Find where the given text appears and provide that cell's center as [x, y] coordinate. 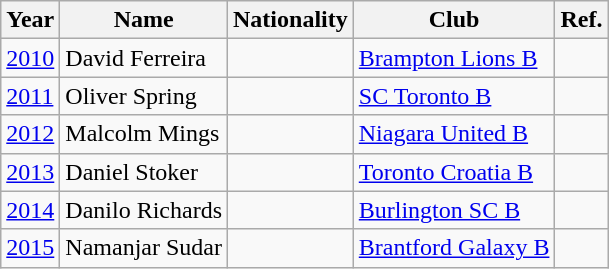
Oliver Spring [144, 96]
Burlington SC B [454, 210]
Daniel Stoker [144, 172]
2012 [30, 134]
David Ferreira [144, 58]
Name [144, 20]
Namanjar Sudar [144, 248]
Nationality [291, 20]
Club [454, 20]
Brampton Lions B [454, 58]
2013 [30, 172]
Niagara United B [454, 134]
2011 [30, 96]
Danilo Richards [144, 210]
2014 [30, 210]
2010 [30, 58]
2015 [30, 248]
Brantford Galaxy B [454, 248]
Malcolm Mings [144, 134]
Toronto Croatia B [454, 172]
Ref. [582, 20]
SC Toronto B [454, 96]
Year [30, 20]
